Scan for the cell matching the given text and deliver its [x, y] coordinate at center. 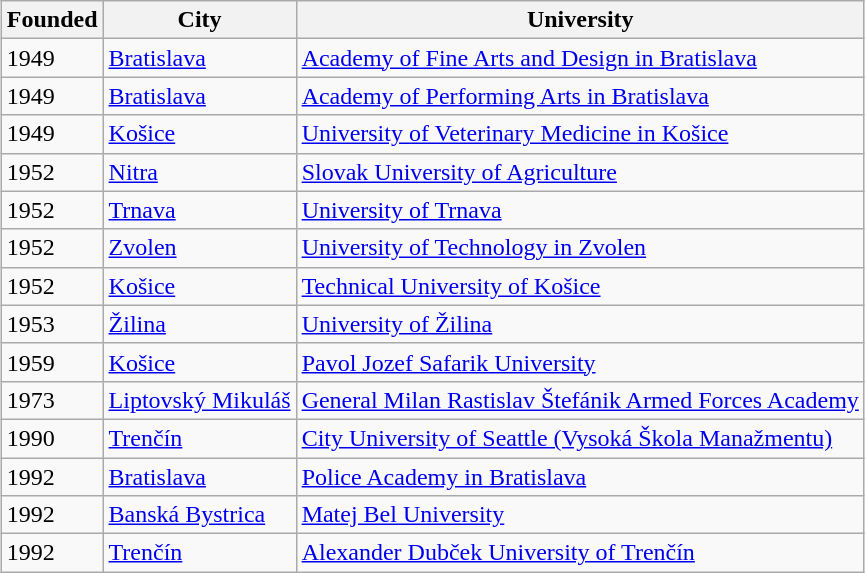
Trnava [200, 210]
Žilina [200, 324]
Police Academy in Bratislava [580, 477]
Matej Bel University [580, 515]
Technical University of Košice [580, 286]
University of Technology in Zvolen [580, 248]
Academy of Fine Arts and Design in Bratislava [580, 58]
University [580, 20]
University of Trnava [580, 210]
Liptovský Mikuláš [200, 400]
1959 [52, 362]
University of Veterinary Medicine in Košice [580, 134]
1990 [52, 438]
City [200, 20]
Academy of Performing Arts in Bratislava [580, 96]
City University of Seattle (Vysoká Škola Manažmentu) [580, 438]
1973 [52, 400]
1953 [52, 324]
Pavol Jozef Safarik University [580, 362]
Banská Bystrica [200, 515]
Nitra [200, 172]
General Milan Rastislav Štefánik Armed Forces Academy [580, 400]
Alexander Dubček University of Trenčín [580, 553]
Slovak University of Agriculture [580, 172]
Founded [52, 20]
University of Žilina [580, 324]
Zvolen [200, 248]
